Extract the [X, Y] coordinate from the center of the cell holding the provided text.  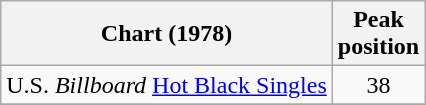
U.S. Billboard Hot Black Singles [167, 85]
Peakposition [378, 34]
Chart (1978) [167, 34]
38 [378, 85]
